Locate the cell with the specified text and output its [x, y] center coordinate. 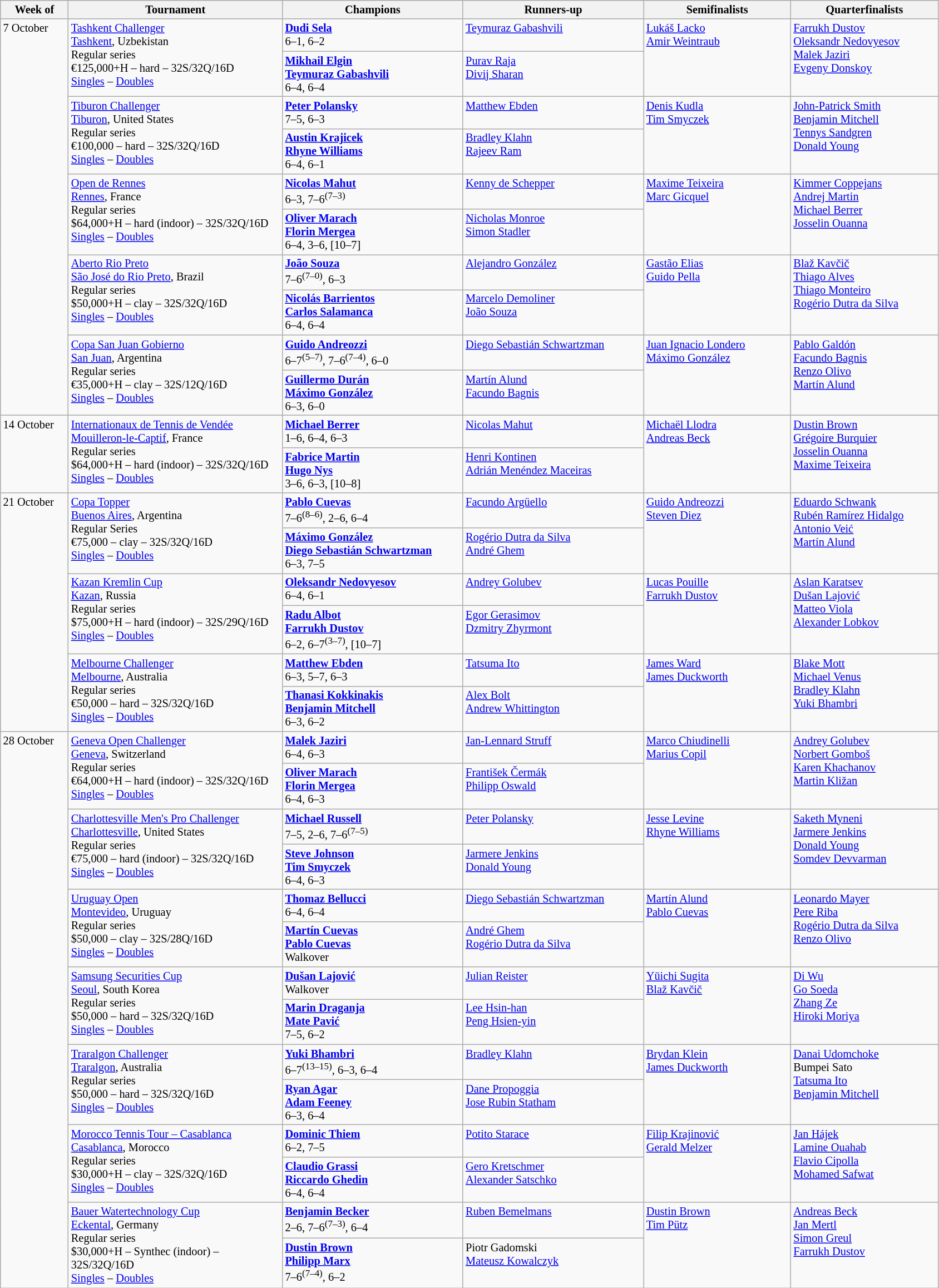
Dane Propoggia Jose Rubin Statham [553, 1102]
14 October [34, 454]
Traralgon ChallengerTraralgon, AustraliaRegular series$50,000 – hard – 32S/32Q/16DSingles – Doubles [176, 1085]
Piotr Gadomski Mateusz Kowalczyk [553, 1263]
Semifinalists [718, 9]
Matthew Ebden 6–3, 5–7, 6–3 [373, 670]
7 October [34, 217]
Jesse Levine Rhyne Williams [718, 849]
Kazan Kremlin CupKazan, RussiaRegular series$75,000+H – hard (indoor) – 32S/29Q/16DSingles – Doubles [176, 613]
Tashkent ChallengerTashkent, UzbekistanRegular series€125,000+H – hard – 32S/32Q/16DSingles – Doubles [176, 58]
John-Patrick Smith Benjamin Mitchell Tennys Sandgren Donald Young [864, 135]
Andreas Beck Jan Mertl Simon Greul Farrukh Dustov [864, 1245]
Copa TopperBuenos Aires, ArgentinaRegular Series €75,000 – clay – 32S/32Q/16DSingles – Doubles [176, 533]
Oliver Marach Florin Mergea 6–4, 3–6, [10–7] [373, 232]
Juan Ignacio Londero Máximo González [718, 375]
Benjamin Becker 2–6, 7–6(7–3), 6–4 [373, 1221]
Purav Raja Divij Sharan [553, 74]
Julian Reister [553, 983]
Nicolas Mahut6–3, 7–6(7–3) [373, 191]
Peter Polansky7–5, 6–3 [373, 112]
Bauer Watertechnology CupEckental, GermanyRegular series$30,000+H – Synthec (indoor) – 32S/32Q/16DSingles – Doubles [176, 1245]
Marin Draganja Mate Pavić 7–5, 6–2 [373, 1021]
Melbourne ChallengerMelbourne, AustraliaRegular series€50,000 – hard – 32S/32Q/16DSingles – Doubles [176, 692]
Egor Gerasimov Dzmitry Zhyrmont [553, 630]
Dustin Brown Philipp Marx 7–6(7–4), 6–2 [373, 1263]
Marco Chiudinelli Marius Copil [718, 770]
Guido Andreozzi6–7(5–7), 7–6(7–4), 6–0 [373, 353]
Lucas Pouille Farrukh Dustov [718, 613]
Yūichi Sugita Blaž Kavčič [718, 1006]
Alex Bolt Andrew Whittington [553, 709]
František Čermák Philipp Oswald [553, 786]
André Ghem Rogério Dutra da Silva [553, 944]
Bradley Klahn Rajeev Ram [553, 151]
Quarterfinalists [864, 9]
Marcelo Demoliner João Souza [553, 312]
Morocco Tennis Tour – CasablancaCasablanca, MoroccoRegular series$30,000+H – clay – 32S/32Q/16DSingles – Doubles [176, 1163]
Andrey Golubev [553, 589]
Di Wu Go Soeda Zhang Ze Hiroki Moriya [864, 1006]
Alejandro González [553, 272]
Dudi Sela6–1, 6–2 [373, 35]
Runners-up [553, 9]
28 October [34, 1009]
Gero Kretschmer Alexander Satschko [553, 1180]
Thanasi Kokkinakis Benjamin Mitchell 6–3, 6–2 [373, 709]
Pablo Cuevas7–6(8–6), 2–6, 6–4 [373, 511]
Kimmer Coppejans Andrej Martin Michael Berrer Josselin Ouanna [864, 215]
Jan Hájek Lamine Ouahab Flavio Cipolla Mohamed Safwat [864, 1163]
Martín Alund Pablo Cuevas [718, 928]
Brydan Klein James Duckworth [718, 1085]
Week of [34, 9]
Tournament [176, 9]
Facundo Argüello [553, 511]
Dominic Thiem6–2, 7–5 [373, 1141]
Austin Krajicek Rhyne Williams6–4, 6–1 [373, 151]
Mikhail Elgin Teymuraz Gabashvili6–4, 6–4 [373, 74]
Malek Jaziri 6–4, 6–3 [373, 747]
Maxime Teixeira Marc Gicquel [718, 215]
Guido Andreozzi Steven Diez [718, 533]
Internationaux de Tennis de VendéeMouilleron-le-Captif, FranceRegular series$64,000+H – hard (indoor) – 32S/32Q/16DSingles – Doubles [176, 454]
Lee Hsin-han Peng Hsien-yin [553, 1021]
Michael Russell7–5, 2–6, 7–6(7–5) [373, 827]
Claudio Grassi Riccardo Ghedin6–4, 6–4 [373, 1180]
Michaël Llodra Andreas Beck [718, 454]
Andrey Golubev Norbert Gomboš Karen Khachanov Martin Kližan [864, 770]
Jan-Lennard Struff [553, 747]
Uruguay OpenMontevideo, UruguayRegular series$50,000 – clay – 32S/28Q/16DSingles – Doubles [176, 928]
Potito Starace [553, 1141]
Gastão Elias Guido Pella [718, 295]
21 October [34, 612]
Bradley Klahn [553, 1062]
Eduardo Schwank Rubén Ramírez Hidalgo Antonio Veić Martín Alund [864, 533]
Martín Alund Facundo Bagnis [553, 393]
Radu Albot Farrukh Dustov6–2, 6–7(3–7), [10–7] [373, 630]
Geneva Open ChallengerGeneva, SwitzerlandRegular series€64,000+H – hard (indoor) – 32S/32Q/16DSingles – Doubles [176, 770]
Champions [373, 9]
Blake Mott Michael Venus Bradley Klahn Yuki Bhambri [864, 692]
Saketh Myneni Jarmere Jenkins Donald Young Somdev Devvarman [864, 849]
Henri Kontinen Adrián Menéndez Maceiras [553, 470]
Yuki Bhambri 6–7(13–15), 6–3, 6–4 [373, 1062]
Aslan Karatsev Dušan Lajović Matteo Viola Alexander Lobkov [864, 613]
Ryan Agar Adam Feeney 6–3, 6–4 [373, 1102]
Thomaz Bellucci 6–4, 6–4 [373, 905]
Aberto Rio PretoSão José do Rio Preto, BrazilRegular series$50,000+H – clay – 32S/32Q/16DSingles – Doubles [176, 295]
Steve Johnson Tim Smyczek 6–4, 6–3 [373, 867]
Kenny de Schepper [553, 191]
Open de RennesRennes, FranceRegular series$64,000+H – hard (indoor) – 32S/32Q/16DSingles – Doubles [176, 215]
Máximo González Diego Sebastián Schwartzman 6–3, 7–5 [373, 551]
Peter Polansky [553, 827]
Oleksandr Nedovyesov6–4, 6–1 [373, 589]
Michael Berrer1–6, 6–4, 6–3 [373, 431]
Copa San Juan GobiernoSan Juan, ArgentinaRegular series€35,000+H – clay – 32S/12Q/16DSingles – Doubles [176, 375]
Denis Kudla Tim Smyczek [718, 135]
Nicolás Barrientos Carlos Salamanca6–4, 6–4 [373, 312]
Jarmere Jenkins Donald Young [553, 867]
Filip Krajinović Gerald Melzer [718, 1163]
Matthew Ebden [553, 112]
Oliver Marach Florin Mergea 6–4, 6–3 [373, 786]
Blaž Kavčič Thiago Alves Thiago Monteiro Rogério Dutra da Silva [864, 295]
Nicholas Monroe Simon Stadler [553, 232]
Rogério Dutra da Silva André Ghem [553, 551]
Nicolas Mahut [553, 431]
Dustin Brown Tim Pütz [718, 1245]
João Souza7–6(7–0), 6–3 [373, 272]
Tiburon ChallengerTiburon, United StatesRegular series€100,000 – hard – 32S/32Q/16DSingles – Doubles [176, 135]
Farrukh Dustov Oleksandr Nedovyesov Malek Jaziri Evgeny Donskoy [864, 58]
Charlottesville Men's Pro Challenger Charlottesville, United States Regular series €75,000 – hard (indoor) – 32S/32Q/16D Singles – Doubles [176, 849]
Ruben Bemelmans [553, 1221]
Guillermo Durán Máximo González 6–3, 6–0 [373, 393]
Pablo Galdón Facundo Bagnis Renzo Olivo Martín Alund [864, 375]
Samsung Securities CupSeoul, South KoreaRegular series$50,000 – hard – 32S/32Q/16DSingles – Doubles [176, 1006]
Dušan Lajović Walkover [373, 983]
Dustin Brown Grégoire Burquier Josselin Ouanna Maxime Teixeira [864, 454]
Tatsuma Ito [553, 670]
Martín Cuevas Pablo Cuevas Walkover [373, 944]
Leonardo Mayer Pere Riba Rogério Dutra da Silva Renzo Olivo [864, 928]
Danai Udomchoke Bumpei Sato Tatsuma Ito Benjamin Mitchell [864, 1085]
Fabrice Martin Hugo Nys3–6, 6–3, [10–8] [373, 470]
James Ward James Duckworth [718, 692]
Teymuraz Gabashvili [553, 35]
Lukáš Lacko Amir Weintraub [718, 58]
